Return the (x, y) coordinate for the center point of the cell that contains the specified text.  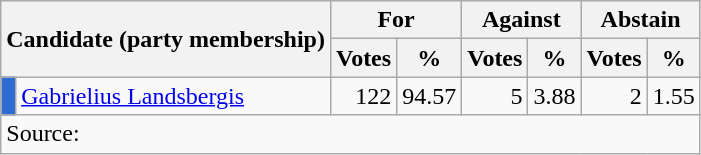
For (396, 20)
Source: (350, 134)
2 (614, 96)
94.57 (430, 96)
3.88 (554, 96)
Gabrielius Landsbergis (174, 96)
Against (522, 20)
1.55 (674, 96)
Abstain (640, 20)
5 (495, 96)
122 (363, 96)
Candidate (party membership) (166, 39)
